For the text-containing cell, return its midpoint in (X, Y) coordinate format. 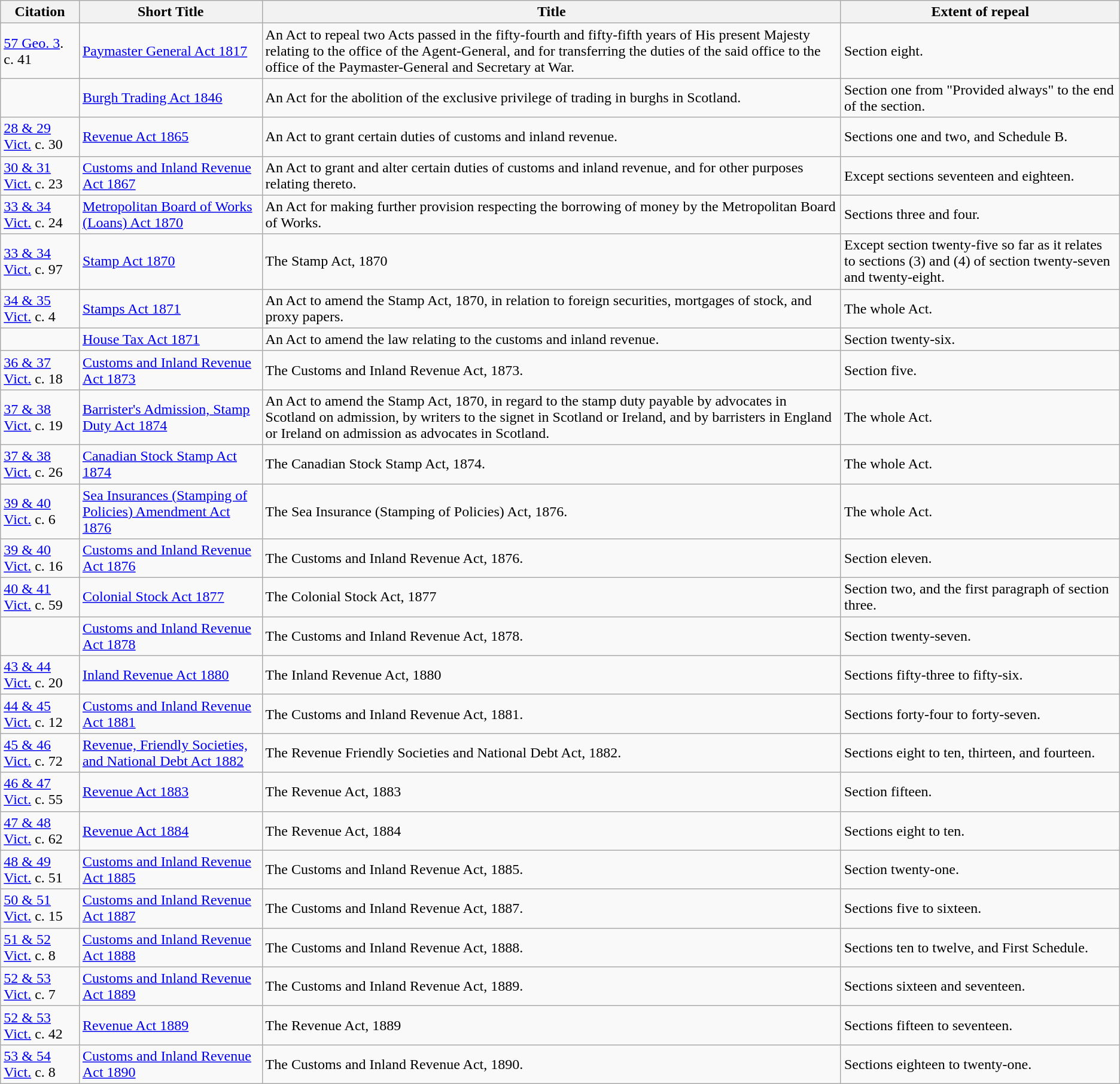
The Canadian Stock Stamp Act, 1874. (552, 464)
52 & 53 Vict. c. 7 (40, 986)
Sections eighteen to twenty-one. (980, 1064)
Metropolitan Board of Works (Loans) Act 1870 (171, 214)
Sections eight to ten, thirteen, and fourteen. (980, 753)
47 & 48 Vict. c. 62 (40, 830)
Except sections seventeen and eighteen. (980, 176)
An Act to grant certain duties of customs and inland revenue. (552, 136)
48 & 49 Vict. c. 51 (40, 870)
Revenue Act 1883 (171, 792)
Sections sixteen and seventeen. (980, 986)
The Colonial Stock Act, 1877 (552, 597)
Section two, and the first paragraph of section three. (980, 597)
An Act for the abolition of the exclusive privilege of trading in burghs in Scotland. (552, 98)
The Revenue Friendly Societies and National Debt Act, 1882. (552, 753)
43 & 44 Vict. c. 20 (40, 675)
Citation (40, 12)
The Customs and Inland Revenue Act, 1881. (552, 714)
An Act to amend the law relating to the customs and inland revenue. (552, 339)
Stamps Act 1871 (171, 309)
Customs and Inland Revenue Act 1887 (171, 908)
Section twenty-six. (980, 339)
Revenue Act 1884 (171, 830)
Extent of repeal (980, 12)
30 & 31 Vict. c. 23 (40, 176)
50 & 51 Vict. c. 15 (40, 908)
Sections fifty-three to fifty-six. (980, 675)
Revenue, Friendly Societies, and National Debt Act 1882 (171, 753)
Customs and Inland Revenue Act 1885 (171, 870)
Sections one and two, and Schedule B. (980, 136)
Section one from "Provided always" to the end of the section. (980, 98)
Customs and Inland Revenue Act 1873 (171, 370)
An Act for making further provision respecting the borrowing of money by the Metropolitan Board of Works. (552, 214)
Except section twenty-five so far as it relates to sections (3) and (4) of section twenty-seven and twenty-eight. (980, 261)
Paymaster General Act 1817 (171, 51)
34 & 35 Vict. c. 4 (40, 309)
House Tax Act 1871 (171, 339)
52 & 53 Vict. c. 42 (40, 1025)
Customs and Inland Revenue Act 1876 (171, 559)
33 & 34 Vict. c. 24 (40, 214)
The Revenue Act, 1884 (552, 830)
Section eleven. (980, 559)
The Stamp Act, 1870 (552, 261)
Colonial Stock Act 1877 (171, 597)
The Revenue Act, 1883 (552, 792)
Customs and Inland Revenue Act 1881 (171, 714)
57 Geo. 3. c. 41 (40, 51)
Sections ten to twelve, and First Schedule. (980, 948)
Burgh Trading Act 1846 (171, 98)
45 & 46 Vict. c. 72 (40, 753)
Customs and Inland Revenue Act 1890 (171, 1064)
Stamp Act 1870 (171, 261)
Inland Revenue Act 1880 (171, 675)
39 & 40 Vict. c. 16 (40, 559)
53 & 54 Vict. c. 8 (40, 1064)
Section five. (980, 370)
The Customs and Inland Revenue Act, 1876. (552, 559)
46 & 47 Vict. c. 55 (40, 792)
33 & 34 Vict. c. 97 (40, 261)
Customs and Inland Revenue Act 1867 (171, 176)
Sections forty-four to forty-seven. (980, 714)
40 & 41 Vict. c. 59 (40, 597)
The Inland Revenue Act, 1880 (552, 675)
Section twenty-one. (980, 870)
The Sea Insurance (Stamping of Policies) Act, 1876. (552, 511)
Customs and Inland Revenue Act 1878 (171, 637)
An Act to amend the Stamp Act, 1870, in relation to foreign securities, mortgages of stock, and proxy papers. (552, 309)
Short Title (171, 12)
Barrister's Admission, Stamp Duty Act 1874 (171, 417)
28 & 29 Vict. c. 30 (40, 136)
Sections fifteen to seventeen. (980, 1025)
37 & 38 Vict. c. 26 (40, 464)
The Revenue Act, 1889 (552, 1025)
The Customs and Inland Revenue Act, 1890. (552, 1064)
Revenue Act 1865 (171, 136)
Section eight. (980, 51)
39 & 40 Vict. c. 6 (40, 511)
37 & 38 Vict. c. 19 (40, 417)
Sections three and four. (980, 214)
36 & 37 Vict. c. 18 (40, 370)
The Customs and Inland Revenue Act, 1888. (552, 948)
Customs and Inland Revenue Act 1888 (171, 948)
Section twenty-seven. (980, 637)
Sections five to sixteen. (980, 908)
The Customs and Inland Revenue Act, 1878. (552, 637)
Revenue Act 1889 (171, 1025)
The Customs and Inland Revenue Act, 1873. (552, 370)
The Customs and Inland Revenue Act, 1885. (552, 870)
Section fifteen. (980, 792)
Sections eight to ten. (980, 830)
The Customs and Inland Revenue Act, 1889. (552, 986)
Sea Insurances (Stamping of Policies) Amendment Act 1876 (171, 511)
Title (552, 12)
Customs and Inland Revenue Act 1889 (171, 986)
44 & 45 Vict. c. 12 (40, 714)
The Customs and Inland Revenue Act, 1887. (552, 908)
Canadian Stock Stamp Act 1874 (171, 464)
An Act to grant and alter certain duties of customs and inland revenue, and for other purposes relating thereto. (552, 176)
51 & 52 Vict. c. 8 (40, 948)
